Search for the cell housing the specified text and yield its [x, y] center coordinate. 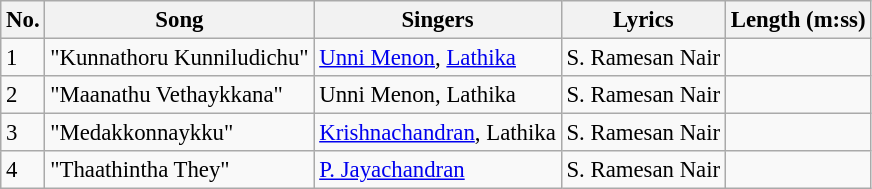
Singers [438, 20]
4 [23, 170]
3 [23, 133]
"Thaathintha They" [180, 170]
Song [180, 20]
2 [23, 95]
"Medakkonnaykku" [180, 133]
Length (m:ss) [798, 20]
1 [23, 58]
Lyrics [643, 20]
No. [23, 20]
"Kunnathoru Kunniludichu" [180, 58]
P. Jayachandran [438, 170]
Krishnachandran, Lathika [438, 133]
"Maanathu Vethaykkana" [180, 95]
